Provide the [X, Y] coordinate of the cell's center where the given text is located.  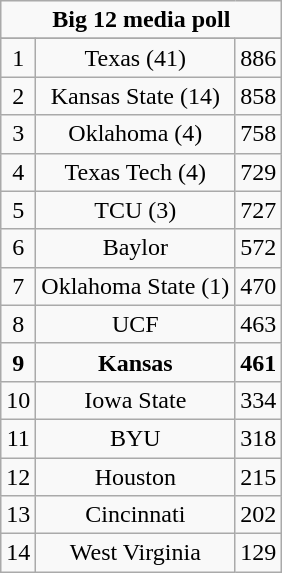
1 [18, 58]
470 [258, 286]
UCF [136, 324]
14 [18, 553]
758 [258, 134]
Oklahoma (4) [136, 134]
3 [18, 134]
13 [18, 515]
8 [18, 324]
463 [258, 324]
4 [18, 172]
Baylor [136, 248]
7 [18, 286]
Big 12 media poll [142, 20]
858 [258, 96]
Texas (41) [136, 58]
215 [258, 477]
BYU [136, 438]
10 [18, 400]
Kansas [136, 362]
202 [258, 515]
318 [258, 438]
Houston [136, 477]
9 [18, 362]
129 [258, 553]
West Virginia [136, 553]
11 [18, 438]
Kansas State (14) [136, 96]
Cincinnati [136, 515]
727 [258, 210]
334 [258, 400]
Iowa State [136, 400]
5 [18, 210]
729 [258, 172]
Oklahoma State (1) [136, 286]
572 [258, 248]
TCU (3) [136, 210]
886 [258, 58]
461 [258, 362]
2 [18, 96]
Texas Tech (4) [136, 172]
6 [18, 248]
12 [18, 477]
